Capture the cell that displays the provided text and extract its (X, Y) central coordinate. 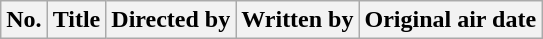
No. (24, 20)
Title (76, 20)
Original air date (450, 20)
Written by (298, 20)
Directed by (171, 20)
